Extract the (X, Y) coordinate from the center of the cell holding the provided text.  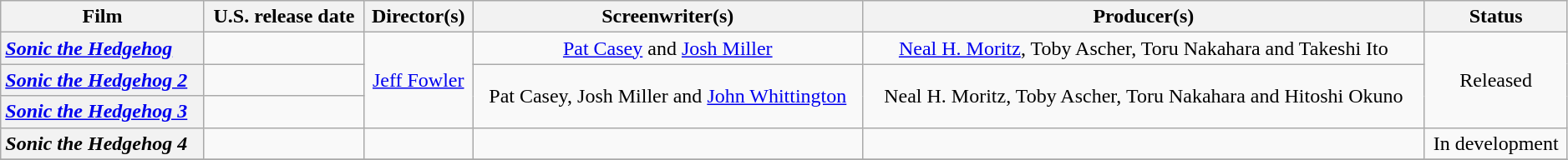
In development (1495, 143)
Released (1495, 80)
Director(s) (419, 17)
Film (103, 17)
Pat Casey and Josh Miller (668, 48)
Producer(s) (1144, 17)
Pat Casey, Josh Miller and John Whittington (668, 96)
Neal H. Moritz, Toby Ascher, Toru Nakahara and Hitoshi Okuno (1144, 96)
Jeff Fowler (419, 80)
Status (1495, 17)
Neal H. Moritz, Toby Ascher, Toru Nakahara and Takeshi Ito (1144, 48)
Sonic the Hedgehog (103, 48)
Sonic the Hedgehog 3 (103, 112)
Sonic the Hedgehog 4 (103, 143)
U.S. release date (284, 17)
Sonic the Hedgehog 2 (103, 80)
Screenwriter(s) (668, 17)
